Capture the cell that displays the provided text and extract its [X, Y] central coordinate. 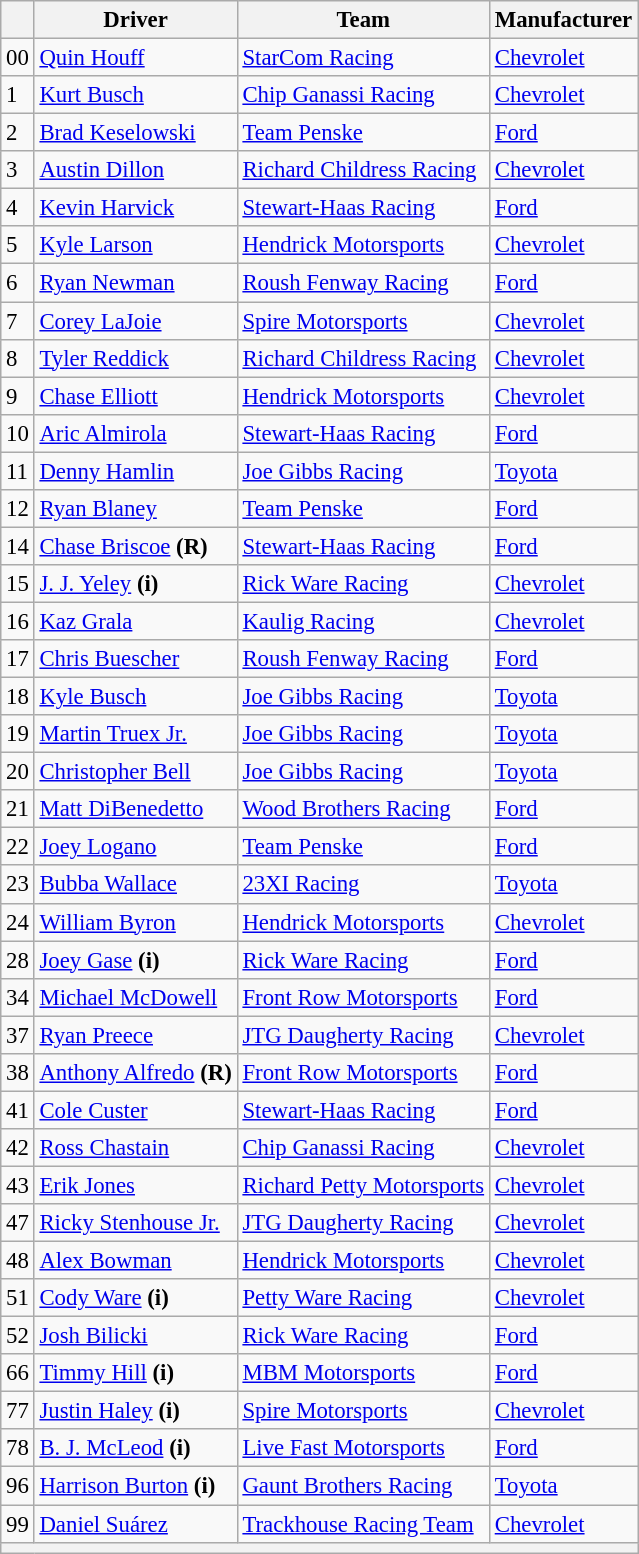
11 [18, 471]
6 [18, 283]
Live Fast Motorsports [363, 1449]
Petty Ware Racing [363, 1298]
99 [18, 1524]
00 [18, 58]
28 [18, 960]
Aric Almirola [136, 433]
Kevin Harvick [136, 208]
Gaunt Brothers Racing [363, 1486]
1 [18, 95]
Cody Ware (i) [136, 1298]
B. J. McLeod (i) [136, 1449]
14 [18, 546]
78 [18, 1449]
5 [18, 245]
8 [18, 358]
Christopher Bell [136, 772]
Erik Jones [136, 1185]
77 [18, 1411]
Justin Haley (i) [136, 1411]
Richard Petty Motorsports [363, 1185]
Denny Hamlin [136, 471]
15 [18, 584]
Manufacturer [563, 20]
Cole Custer [136, 1110]
Alex Bowman [136, 1261]
18 [18, 697]
Matt DiBenedetto [136, 809]
52 [18, 1336]
66 [18, 1373]
Ryan Newman [136, 283]
Corey LaJoie [136, 321]
Ryan Preece [136, 1035]
Wood Brothers Racing [363, 809]
Josh Bilicki [136, 1336]
Harrison Burton (i) [136, 1486]
Brad Keselowski [136, 133]
41 [18, 1110]
Daniel Suárez [136, 1524]
Anthony Alfredo (R) [136, 1073]
Driver [136, 20]
Joey Gase (i) [136, 960]
Kyle Busch [136, 697]
Kurt Busch [136, 95]
17 [18, 659]
7 [18, 321]
9 [18, 396]
StarCom Racing [363, 58]
96 [18, 1486]
24 [18, 922]
Austin Dillon [136, 170]
23 [18, 885]
Chris Buescher [136, 659]
Trackhouse Racing Team [363, 1524]
42 [18, 1148]
38 [18, 1073]
Timmy Hill (i) [136, 1373]
Martin Truex Jr. [136, 734]
12 [18, 509]
48 [18, 1261]
20 [18, 772]
J. J. Yeley (i) [136, 584]
Michael McDowell [136, 997]
34 [18, 997]
Kaz Grala [136, 621]
MBM Motorsports [363, 1373]
10 [18, 433]
Bubba Wallace [136, 885]
Kaulig Racing [363, 621]
Chase Briscoe (R) [136, 546]
37 [18, 1035]
William Byron [136, 922]
3 [18, 170]
22 [18, 847]
2 [18, 133]
Quin Houff [136, 58]
23XI Racing [363, 885]
Joey Logano [136, 847]
Tyler Reddick [136, 358]
51 [18, 1298]
47 [18, 1223]
16 [18, 621]
21 [18, 809]
Team [363, 20]
Ross Chastain [136, 1148]
Kyle Larson [136, 245]
43 [18, 1185]
4 [18, 208]
Ryan Blaney [136, 509]
Chase Elliott [136, 396]
19 [18, 734]
Ricky Stenhouse Jr. [136, 1223]
